Determine the [x, y] coordinate at the center of the cell enclosing the given text.  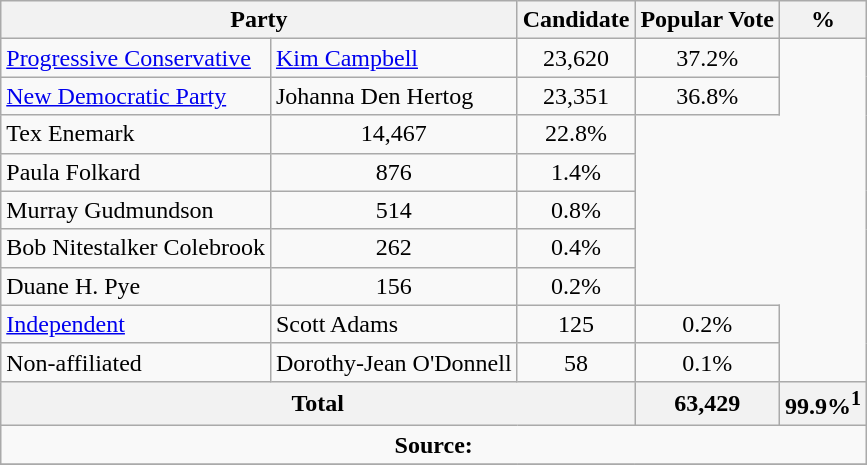
58 [576, 362]
37.2% [708, 58]
23,351 [576, 96]
Kim Campbell [394, 58]
Non-affiliated [136, 362]
Source: [434, 445]
14,467 [394, 134]
New Democratic Party [136, 96]
Murray Gudmundson [136, 210]
Party [259, 20]
125 [576, 324]
0.1% [708, 362]
22.8% [576, 134]
23,620 [576, 58]
Dorothy-Jean O'Donnell [394, 362]
Duane H. Pye [136, 286]
63,429 [708, 404]
Total [318, 404]
0.4% [576, 248]
876 [394, 172]
156 [394, 286]
36.8% [708, 96]
514 [394, 210]
Popular Vote [708, 20]
0.8% [576, 210]
262 [394, 248]
99.9%1 [824, 404]
Paula Folkard [136, 172]
Scott Adams [394, 324]
1.4% [576, 172]
Independent [136, 324]
% [824, 20]
Johanna Den Hertog [394, 96]
Tex Enemark [136, 134]
Candidate [576, 20]
Bob Nitestalker Colebrook [136, 248]
Progressive Conservative [136, 58]
